Return the [X, Y] coordinate for the center point of the cell that contains the specified text.  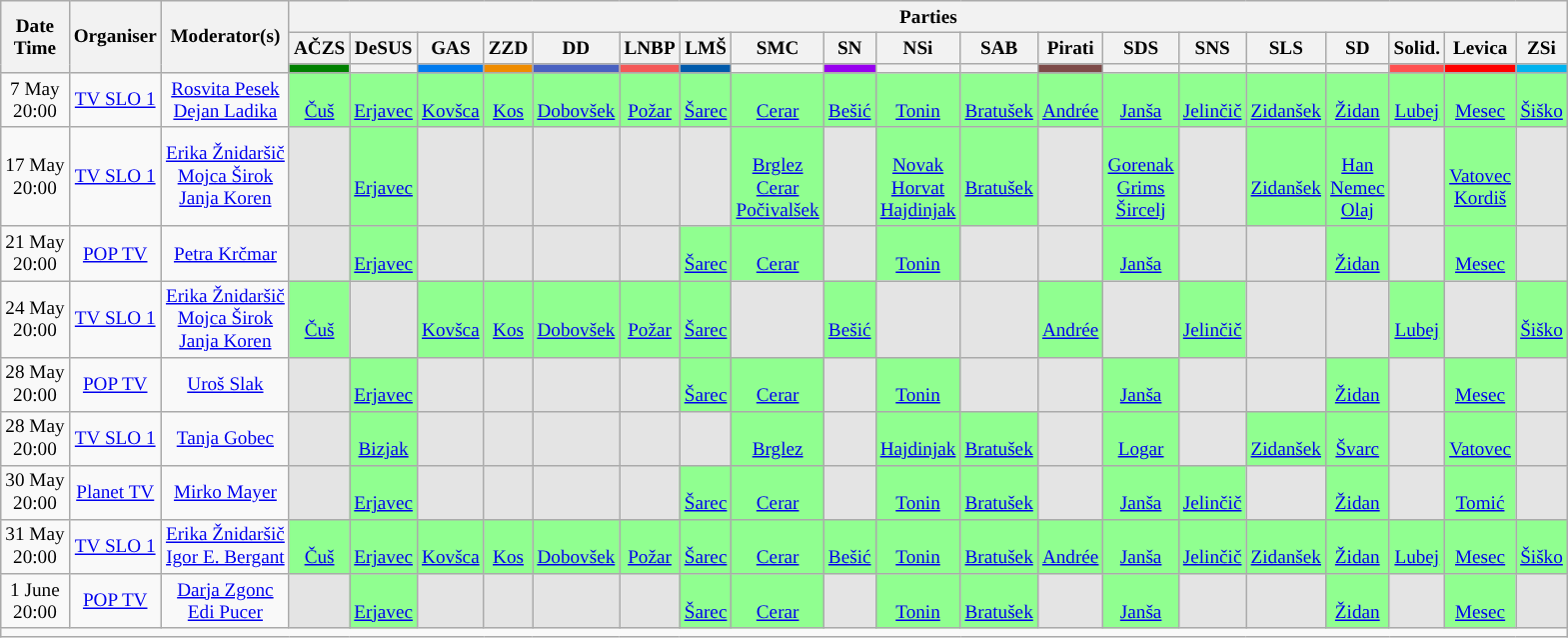
VatovecKordiš [1481, 176]
17 May20:00 [35, 176]
SD [1358, 48]
DateTime [35, 37]
NovakHorvatHajdinjak [917, 176]
31 May20:00 [35, 546]
Rosvita PesekDejan Ladika [225, 100]
Moderator(s) [225, 37]
ZZD [508, 48]
GAS [452, 48]
Bizjak [384, 438]
SLS [1286, 48]
SNS [1212, 48]
Solid. [1417, 48]
HanNemecOlaj [1358, 176]
DeSUS [384, 48]
Vatovec [1481, 438]
Mirko Mayer [225, 492]
24 May20:00 [35, 318]
Tanja Gobec [225, 438]
Logar [1141, 438]
1 June20:00 [35, 601]
SAB [999, 48]
Petra Krčmar [225, 253]
Levica [1481, 48]
LNBP [650, 48]
NSi [917, 48]
Darja ZgoncEdi Pucer [225, 601]
Uroš Slak [225, 384]
BrglezCerarPočivalšek [778, 176]
30 May20:00 [35, 492]
21 May20:00 [35, 253]
ZSi [1542, 48]
Švarc [1358, 438]
SMC [778, 48]
Organiser [115, 37]
SN [849, 48]
DD [576, 48]
LMŠ [706, 48]
Parties [927, 17]
Tomić [1481, 492]
Pirati [1070, 48]
SDS [1141, 48]
Erika ŽnidaršičIgor E. Bergant [225, 546]
7 May20:00 [35, 100]
Hajdinjak [917, 438]
GorenakGrimsŠircelj [1141, 176]
Brglez [778, 438]
Planet TV [115, 492]
AČZS [319, 48]
